Locate the cell with the specified text and output its (x, y) center coordinate. 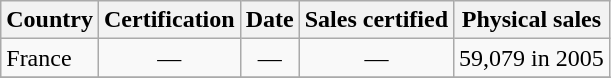
59,079 in 2005 (532, 58)
Sales certified (376, 20)
France (50, 58)
Country (50, 20)
Date (270, 20)
Certification (169, 20)
Physical sales (532, 20)
